From the cell containing the given text, extract its center point as [X, Y] coordinate. 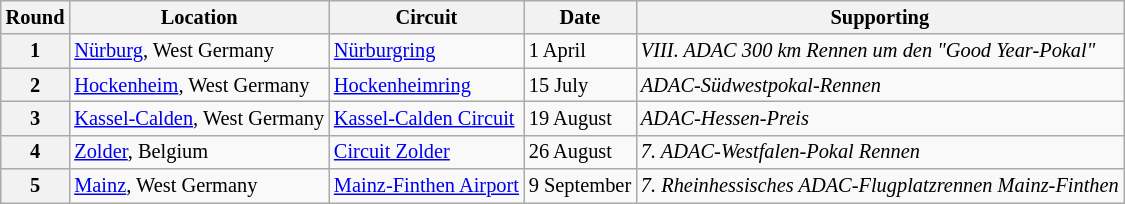
Date [580, 17]
19 August [580, 118]
Mainz-Finthen Airport [426, 186]
Location [199, 17]
7. Rheinhessisches ADAC-Flugplatzrennen Mainz-Finthen [880, 186]
Kassel-Calden, West Germany [199, 118]
2 [36, 85]
Nürburg, West Germany [199, 51]
Kassel-Calden Circuit [426, 118]
Zolder, Belgium [199, 152]
4 [36, 152]
Mainz, West Germany [199, 186]
Nürburgring [426, 51]
Hockenheim, West Germany [199, 85]
Circuit Zolder [426, 152]
15 July [580, 85]
7. ADAC-Westfalen-Pokal Rennen [880, 152]
5 [36, 186]
ADAC-Hessen-Preis [880, 118]
Round [36, 17]
9 September [580, 186]
26 August [580, 152]
VIII. ADAC 300 km Rennen um den "Good Year-Pokal" [880, 51]
1 April [580, 51]
Supporting [880, 17]
Hockenheimring [426, 85]
3 [36, 118]
1 [36, 51]
Circuit [426, 17]
ADAC-Südwestpokal-Rennen [880, 85]
